Detect which cell encompasses the target text, then output its [X, Y] center coordinate. 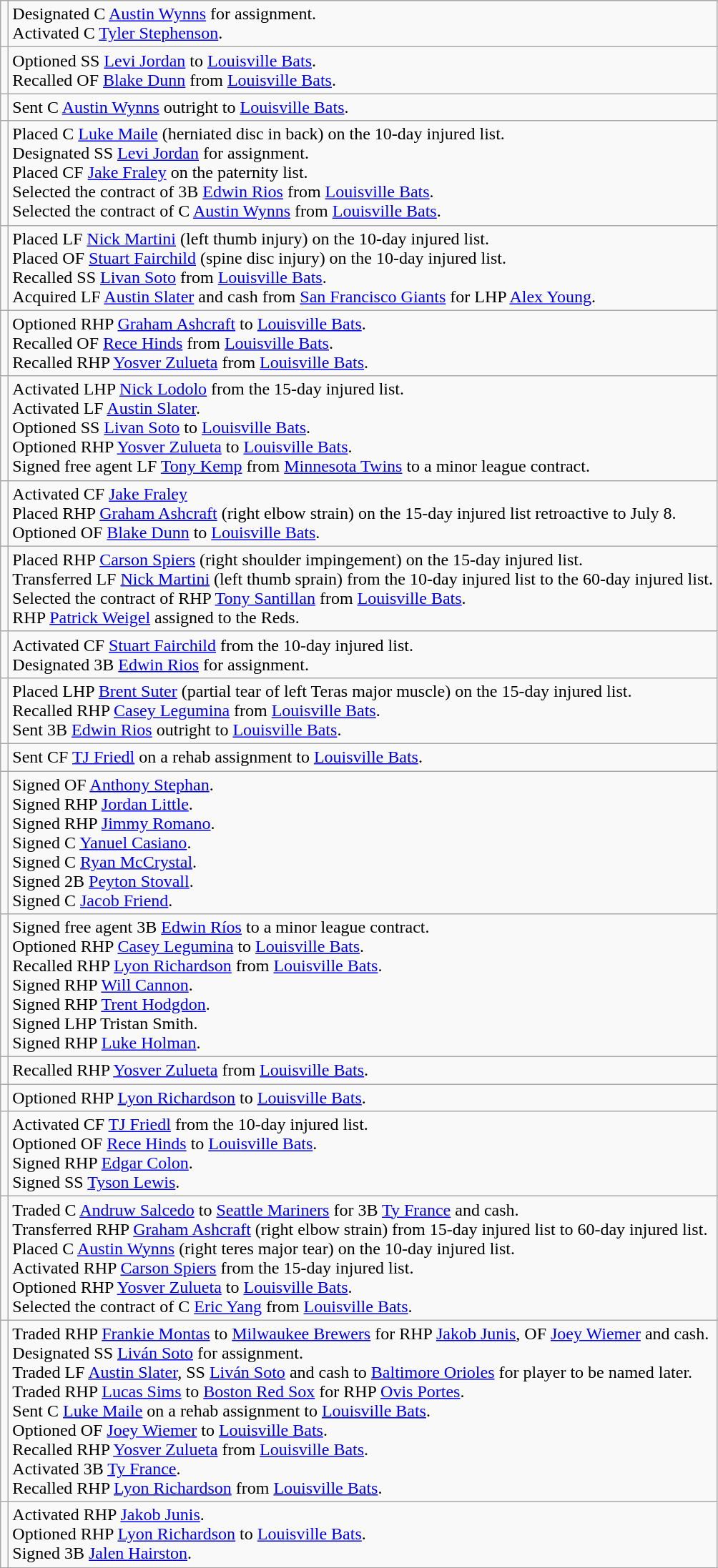
Activated CF TJ Friedl from the 10-day injured list. Optioned OF Rece Hinds to Louisville Bats. Signed RHP Edgar Colon. Signed SS Tyson Lewis. [363, 1153]
Designated C Austin Wynns for assignment. Activated C Tyler Stephenson. [363, 24]
Recalled RHP Yosver Zulueta from Louisville Bats. [363, 1071]
Optioned RHP Lyon Richardson to Louisville Bats. [363, 1098]
Activated RHP Jakob Junis. Optioned RHP Lyon Richardson to Louisville Bats. Signed 3B Jalen Hairston. [363, 1534]
Sent CF TJ Friedl on a rehab assignment to Louisville Bats. [363, 757]
Optioned RHP Graham Ashcraft to Louisville Bats. Recalled OF Rece Hinds from Louisville Bats. Recalled RHP Yosver Zulueta from Louisville Bats. [363, 343]
Optioned SS Levi Jordan to Louisville Bats. Recalled OF Blake Dunn from Louisville Bats. [363, 70]
Activated CF Stuart Fairchild from the 10-day injured list. Designated 3B Edwin Rios for assignment. [363, 655]
Sent C Austin Wynns outright to Louisville Bats. [363, 107]
